Provide the (X, Y) coordinate of the cell's center where the given text is located.  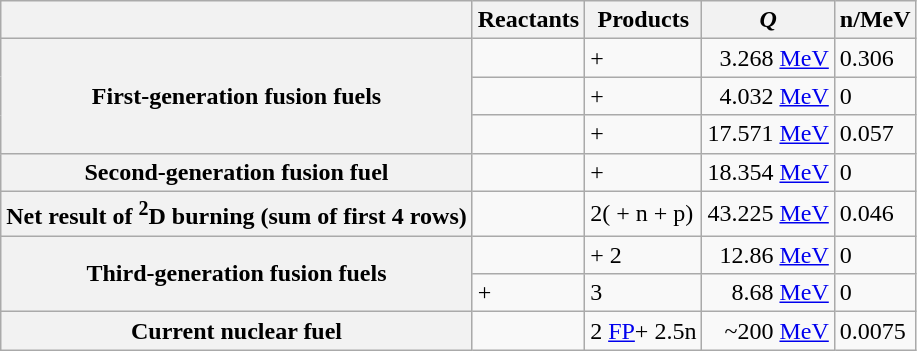
12.86 MeV (768, 255)
+ 2 (644, 255)
0.306 (875, 58)
Current nuclear fuel (236, 331)
0.0075 (875, 331)
2 FP+ 2.5n (644, 331)
Third-generation fusion fuels (236, 274)
43.225 MeV (768, 214)
3.268 MeV (768, 58)
First-generation fusion fuels (236, 96)
17.571 MeV (768, 134)
2( + n + p) (644, 214)
3 (644, 293)
Second-generation fusion fuel (236, 172)
~200 MeV (768, 331)
4.032 MeV (768, 96)
0.046 (875, 214)
Q (768, 20)
18.354 MeV (768, 172)
Products (644, 20)
Reactants (528, 20)
n/MeV (875, 20)
8.68 MeV (768, 293)
0.057 (875, 134)
Net result of 2D burning (sum of first 4 rows) (236, 214)
